Capture the cell that displays the provided text and extract its (X, Y) central coordinate. 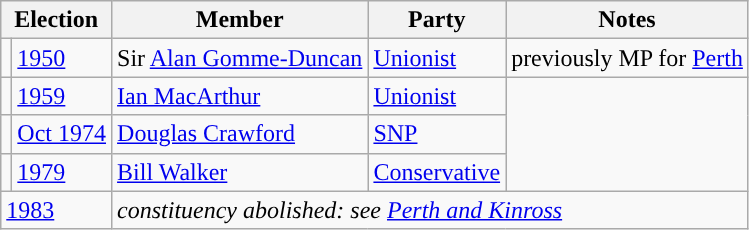
Sir Alan Gomme-Duncan (240, 58)
Member (240, 20)
SNP (437, 134)
constituency abolished: see Perth and Kinross (430, 210)
Party (437, 20)
Douglas Crawford (240, 134)
previously MP for Perth (628, 58)
Conservative (437, 172)
1959 (62, 96)
Oct 1974 (62, 134)
1983 (56, 210)
Election (56, 20)
Ian MacArthur (240, 96)
1979 (62, 172)
1950 (62, 58)
Notes (628, 20)
Bill Walker (240, 172)
